Capture the cell that displays the provided text and extract its (x, y) central coordinate. 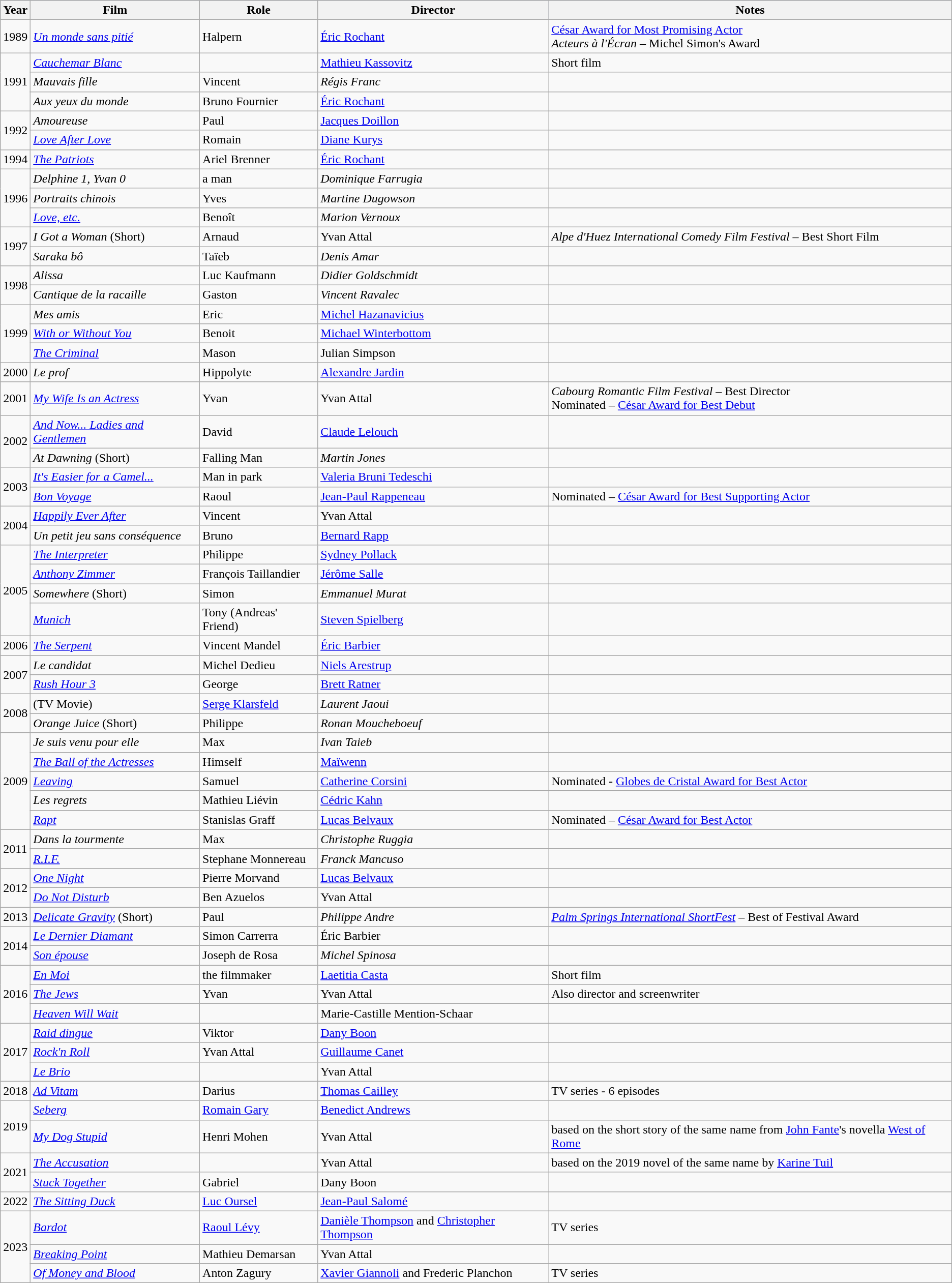
Also director and screenwriter (751, 994)
Vincent Ravalec (433, 295)
Simon (259, 593)
TV series - 6 episodes (751, 1091)
Ivan Taieb (433, 742)
1994 (15, 159)
Sydney Pollack (433, 554)
Stephane Monnereau (259, 858)
Claude Lelouch (433, 431)
2002 (15, 441)
Anthony Zimmer (115, 574)
Amoureuse (115, 121)
Darius (259, 1091)
Vincent Mandel (259, 646)
2019 (15, 1127)
(TV Movie) (115, 704)
Valeria Bruni Tedeschi (433, 477)
Raid dingue (115, 1033)
2009 (15, 781)
2014 (15, 946)
Stuck Together (115, 1182)
Samuel (259, 781)
Heaven Will Wait (115, 1013)
Un monde sans pitié (115, 37)
Nominated – César Award for Best Actor (751, 820)
Régis Franc (433, 82)
Man in park (259, 477)
Un petit jeu sans conséquence (115, 535)
Nominated – César Award for Best Supporting Actor (751, 496)
Rush Hour 3 (115, 684)
Emmanuel Murat (433, 593)
Marion Vernoux (433, 217)
Son épouse (115, 956)
Happily Ever After (115, 516)
At Dawning (Short) (115, 458)
Role (259, 10)
Thomas Cailley (433, 1091)
Viktor (259, 1033)
Of Money and Blood (115, 1273)
The Sitting Duck (115, 1201)
1998 (15, 285)
Ad Vitam (115, 1091)
R.I.F. (115, 858)
Stanislas Graff (259, 820)
2022 (15, 1201)
Pierre Morvand (259, 878)
Tony (Andreas' Friend) (259, 619)
Cauchemar Blanc (115, 63)
Le Dernier Diamant (115, 936)
Anton Zagury (259, 1273)
2016 (15, 994)
Mathieu Kassovitz (433, 63)
Didier Goldschmidt (433, 276)
Niels Arestrup (433, 665)
Alpe d'Huez International Comedy Film Festival – Best Short Film (751, 236)
Michel Dedieu (259, 665)
Orange Juice (Short) (115, 723)
2013 (15, 917)
Christophe Ruggia (433, 839)
a man (259, 178)
Raoul Lévy (259, 1228)
Alexandre Jardin (433, 372)
Notes (751, 10)
2006 (15, 646)
2003 (15, 487)
Jean-Paul Salomé (433, 1201)
Delphine 1, Yvan 0 (115, 178)
Steven Spielberg (433, 619)
It's Easier for a Camel... (115, 477)
Leaving (115, 781)
Martin Jones (433, 458)
2001 (15, 399)
Ronan Moucheboeuf (433, 723)
Somewhere (Short) (115, 593)
2012 (15, 887)
Guillaume Canet (433, 1052)
2000 (15, 372)
2007 (15, 675)
Director (433, 10)
Catherine Corsini (433, 781)
Philippe Andre (433, 917)
Joseph de Rosa (259, 956)
The Serpent (115, 646)
Breaking Point (115, 1254)
The Patriots (115, 159)
Romain Gary (259, 1110)
Bruno (259, 535)
Luc Kaufmann (259, 276)
Denis Amar (433, 256)
2004 (15, 525)
Laetitia Casta (433, 975)
Bruno Fournier (259, 101)
Martine Dugowson (433, 198)
Yves (259, 198)
Maïwenn (433, 762)
1997 (15, 246)
Taïeb (259, 256)
Mathieu Liévin (259, 800)
My Dog Stupid (115, 1136)
And Now... Ladies and Gentlemen (115, 431)
Mauvais fille (115, 82)
Luc Oursel (259, 1201)
Cabourg Romantic Film Festival – Best DirectorNominated – César Award for Best Debut (751, 399)
The Jews (115, 994)
Dominique Farrugia (433, 178)
Ariel Brenner (259, 159)
Love, etc. (115, 217)
Film (115, 10)
Love After Love (115, 140)
Eric (259, 314)
Simon Carrerra (259, 936)
Jérôme Salle (433, 574)
The Criminal (115, 353)
Michael Winterbottom (433, 334)
based on the short story of the same name from John Fante's novella West of Rome (751, 1136)
Franck Mancuso (433, 858)
Jean-Paul Rappeneau (433, 496)
1992 (15, 130)
1996 (15, 198)
2011 (15, 849)
Bon Voyage (115, 496)
Mathieu Demarsan (259, 1254)
Dans la tourmente (115, 839)
Danièle Thompson and Christopher Thompson (433, 1228)
Arnaud (259, 236)
1989 (15, 37)
Gabriel (259, 1182)
The Accusation (115, 1162)
2018 (15, 1091)
Le prof (115, 372)
Halpern (259, 37)
With or Without You (115, 334)
based on the 2019 novel of the same name by Karine Tuil (751, 1162)
Nominated - Globes de Cristal Award for Best Actor (751, 781)
Aux yeux du monde (115, 101)
Jacques Doillon (433, 121)
Henri Mohen (259, 1136)
Diane Kurys (433, 140)
Michel Hazanavicius (433, 314)
Bardot (115, 1228)
François Taillandier (259, 574)
Gaston (259, 295)
Do Not Disturb (115, 897)
Rapt (115, 820)
Alissa (115, 276)
Romain (259, 140)
Cantique de la racaille (115, 295)
George (259, 684)
2017 (15, 1052)
Raoul (259, 496)
Laurent Jaoui (433, 704)
Palm Springs International ShortFest – Best of Festival Award (751, 917)
1991 (15, 82)
César Award for Most Promising ActorActeurs à l'Écran – Michel Simon's Award (751, 37)
2008 (15, 713)
Mes amis (115, 314)
Saraka bô (115, 256)
Hippolyte (259, 372)
Mason (259, 353)
the filmmaker (259, 975)
Xavier Giannoli and Frederic Planchon (433, 1273)
Benoit (259, 334)
Serge Klarsfeld (259, 704)
En Moi (115, 975)
2023 (15, 1247)
Je suis venu pour elle (115, 742)
Brett Ratner (433, 684)
1999 (15, 334)
Les regrets (115, 800)
2005 (15, 590)
Ben Azuelos (259, 897)
Le candidat (115, 665)
Benedict Andrews (433, 1110)
Le Brio (115, 1071)
Cédric Kahn (433, 800)
Seberg (115, 1110)
Falling Man (259, 458)
Year (15, 10)
Delicate Gravity (Short) (115, 917)
One Night (115, 878)
Portraits chinois (115, 198)
Benoît (259, 217)
I Got a Woman (Short) (115, 236)
The Ball of the Actresses (115, 762)
Rock'n Roll (115, 1052)
Bernard Rapp (433, 535)
Michel Spinosa (433, 956)
Marie-Castille Mention-Schaar (433, 1013)
The Interpreter (115, 554)
David (259, 431)
Himself (259, 762)
2021 (15, 1172)
Munich (115, 619)
Julian Simpson (433, 353)
My Wife Is an Actress (115, 399)
